Scan for the cell matching the given text and deliver its (x, y) coordinate at center. 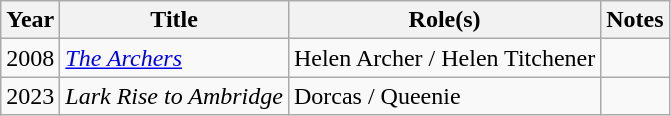
Lark Rise to Ambridge (174, 96)
Title (174, 20)
Notes (635, 20)
2008 (30, 58)
Dorcas / Queenie (444, 96)
Year (30, 20)
The Archers (174, 58)
2023 (30, 96)
Role(s) (444, 20)
Helen Archer / Helen Titchener (444, 58)
